Identify which cell holds the provided text, then report its [x, y] central coordinate. 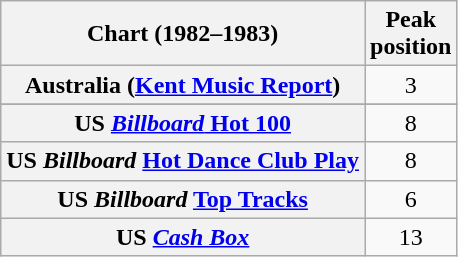
US Cash Box [183, 237]
Australia (Kent Music Report) [183, 85]
13 [411, 237]
Chart (1982–1983) [183, 34]
3 [411, 85]
US Billboard Top Tracks [183, 199]
US Billboard Hot Dance Club Play [183, 161]
US Billboard Hot 100 [183, 123]
6 [411, 199]
Peakposition [411, 34]
